From the cell containing the given text, extract its center point as [x, y] coordinate. 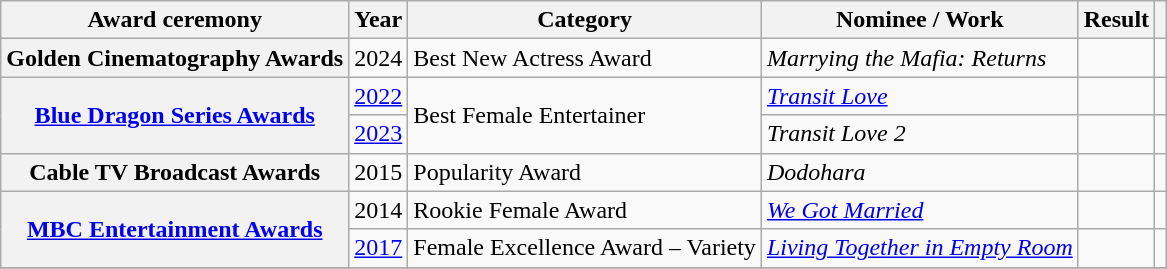
2022 [378, 96]
Year [378, 20]
Popularity Award [585, 172]
Transit Love 2 [920, 134]
2024 [378, 58]
Best New Actress Award [585, 58]
We Got Married [920, 210]
MBC Entertainment Awards [175, 229]
Category [585, 20]
Best Female Entertainer [585, 115]
2014 [378, 210]
Rookie Female Award [585, 210]
Cable TV Broadcast Awards [175, 172]
Result [1116, 20]
Golden Cinematography Awards [175, 58]
2017 [378, 248]
Marrying the Mafia: Returns [920, 58]
Blue Dragon Series Awards [175, 115]
Dodohara [920, 172]
Award ceremony [175, 20]
Nominee / Work [920, 20]
Female Excellence Award – Variety [585, 248]
Living Together in Empty Room [920, 248]
2023 [378, 134]
Transit Love [920, 96]
2015 [378, 172]
